Identify which cell holds the provided text, then report its (X, Y) central coordinate. 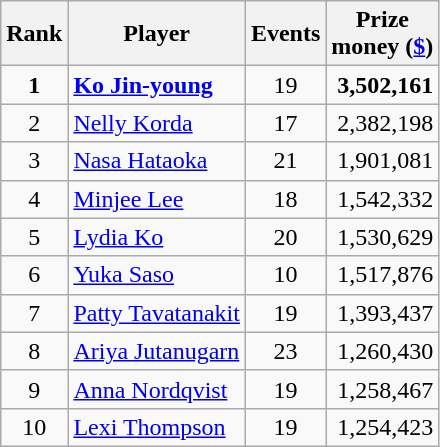
23 (285, 351)
1,260,430 (382, 351)
2,382,198 (382, 123)
1,517,876 (382, 275)
Lydia Ko (157, 237)
1,254,423 (382, 427)
1,530,629 (382, 237)
4 (34, 199)
17 (285, 123)
Prize money ($) (382, 34)
Ariya Jutanugarn (157, 351)
Yuka Saso (157, 275)
5 (34, 237)
6 (34, 275)
7 (34, 313)
1 (34, 85)
2 (34, 123)
3 (34, 161)
1,258,467 (382, 389)
20 (285, 237)
18 (285, 199)
Anna Nordqvist (157, 389)
8 (34, 351)
Ko Jin-young (157, 85)
Nasa Hataoka (157, 161)
Lexi Thompson (157, 427)
3,502,161 (382, 85)
Nelly Korda (157, 123)
Player (157, 34)
21 (285, 161)
9 (34, 389)
Rank (34, 34)
1,393,437 (382, 313)
Patty Tavatanakit (157, 313)
1,542,332 (382, 199)
Events (285, 34)
Minjee Lee (157, 199)
1,901,081 (382, 161)
